For the text-containing cell, return its midpoint in [x, y] coordinate format. 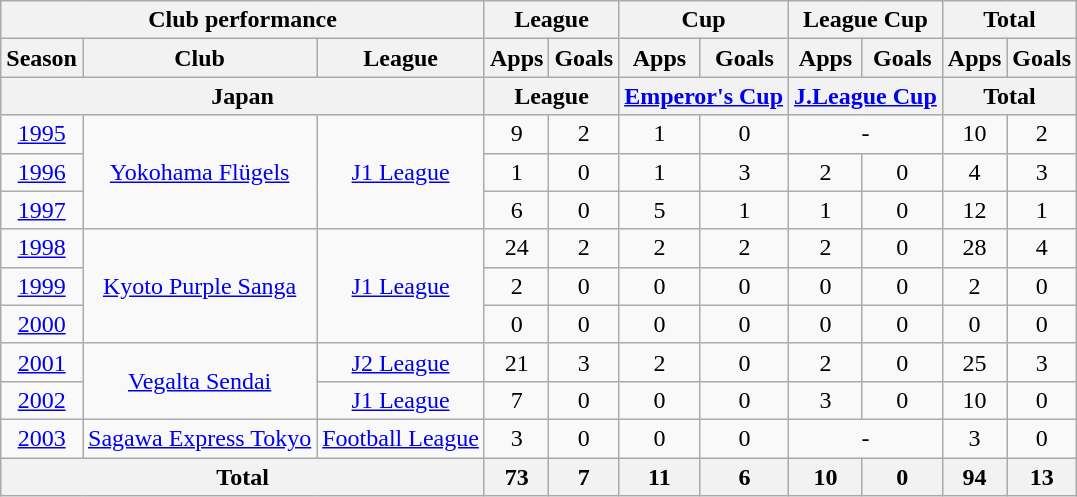
25 [974, 362]
Club performance [243, 20]
Vegalta Sendai [199, 381]
Season [42, 58]
1998 [42, 248]
Club [199, 58]
J2 League [401, 362]
9 [516, 134]
Japan [243, 96]
1997 [42, 210]
12 [974, 210]
Yokohama Flügels [199, 172]
League Cup [866, 20]
24 [516, 248]
2001 [42, 362]
Emperor's Cup [704, 96]
Football League [401, 438]
28 [974, 248]
13 [1042, 477]
2000 [42, 324]
73 [516, 477]
21 [516, 362]
1995 [42, 134]
5 [660, 210]
Kyoto Purple Sanga [199, 286]
1996 [42, 172]
1999 [42, 286]
J.League Cup [866, 96]
94 [974, 477]
Cup [704, 20]
2003 [42, 438]
11 [660, 477]
2002 [42, 400]
Sagawa Express Tokyo [199, 438]
